Detect which cell encompasses the target text, then output its (x, y) center coordinate. 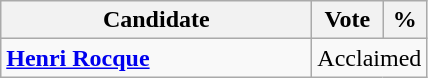
Candidate (156, 20)
Acclaimed (370, 58)
Vote (348, 20)
% (405, 20)
Henri Rocque (156, 58)
